Identify which cell holds the provided text, then report its (X, Y) central coordinate. 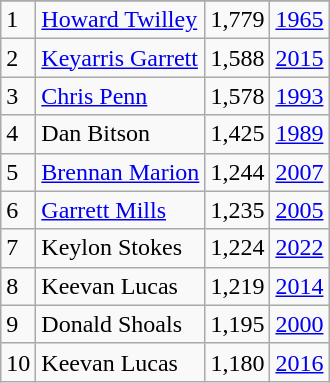
2015 (300, 58)
1,224 (238, 248)
4 (18, 134)
1,219 (238, 286)
1,180 (238, 362)
Donald Shoals (120, 324)
Chris Penn (120, 96)
9 (18, 324)
2016 (300, 362)
2 (18, 58)
Keyarris Garrett (120, 58)
1,195 (238, 324)
1,425 (238, 134)
1,235 (238, 210)
2014 (300, 286)
Keylon Stokes (120, 248)
8 (18, 286)
6 (18, 210)
5 (18, 172)
Garrett Mills (120, 210)
2022 (300, 248)
1,244 (238, 172)
1,588 (238, 58)
1 (18, 20)
7 (18, 248)
Dan Bitson (120, 134)
1,779 (238, 20)
2000 (300, 324)
3 (18, 96)
10 (18, 362)
1993 (300, 96)
2005 (300, 210)
1,578 (238, 96)
1965 (300, 20)
2007 (300, 172)
Howard Twilley (120, 20)
1989 (300, 134)
Brennan Marion (120, 172)
